Locate the cell with the specified text and output its [x, y] center coordinate. 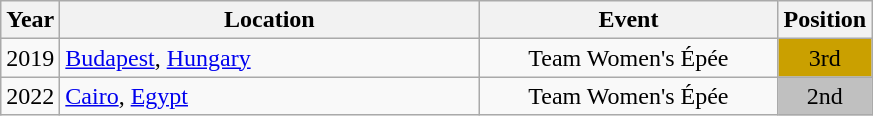
Year [30, 20]
Cairo, Egypt [270, 96]
Event [628, 20]
2019 [30, 58]
Budapest, Hungary [270, 58]
3rd [825, 58]
2nd [825, 96]
Location [270, 20]
Position [825, 20]
2022 [30, 96]
